From the cell containing the given text, extract its center point as (X, Y) coordinate. 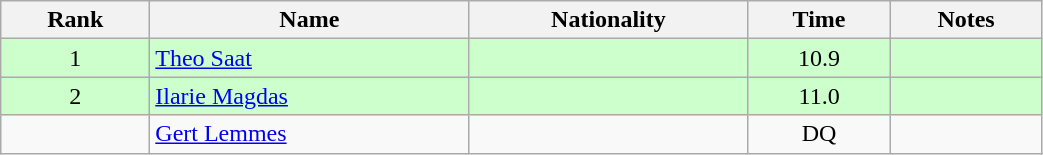
10.9 (819, 58)
1 (76, 58)
Time (819, 20)
Theo Saat (310, 58)
Name (310, 20)
Nationality (608, 20)
2 (76, 96)
Notes (966, 20)
Ilarie Magdas (310, 96)
DQ (819, 134)
11.0 (819, 96)
Rank (76, 20)
Gert Lemmes (310, 134)
